Identify which cell holds the provided text, then report its (x, y) central coordinate. 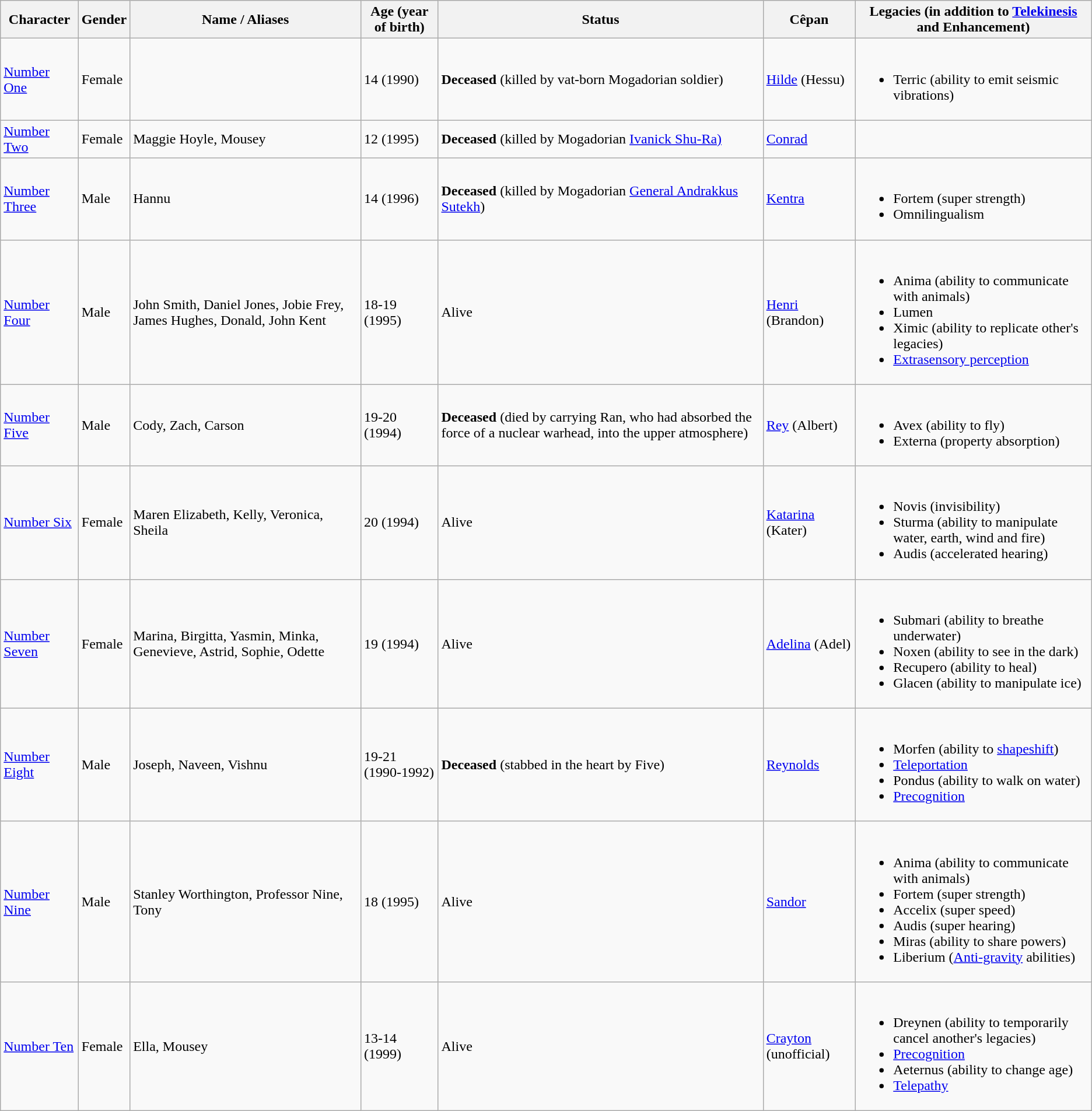
Cody, Zach, Carson (246, 425)
Rey (Albert) (809, 425)
Number Ten (40, 1046)
Maggie Hoyle, Mousey (246, 139)
18 (1995) (400, 902)
Number Six (40, 523)
Deceased (killed by Mogadorian Ivanick Shu-Ra) (601, 139)
20 (1994) (400, 523)
Reynolds (809, 765)
Hannu (246, 199)
Character (40, 20)
Ella, Mousey (246, 1046)
Age (year of birth) (400, 20)
Deceased (killed by Mogadorian General Andrakkus Sutekh) (601, 199)
Number One (40, 79)
Number Seven (40, 644)
Joseph, Naveen, Vishnu (246, 765)
Number Four (40, 312)
Status (601, 20)
12 (1995) (400, 139)
Marina, Birgitta, Yasmin, Minka, Genevieve, Astrid, Sophie, Odette (246, 644)
Fortem (super strength)Omnilingualism (974, 199)
Henri (Brandon) (809, 312)
Deceased (stabbed in the heart by Five) (601, 765)
Hilde (Hessu) (809, 79)
Deceased (killed by vat-born Mogadorian soldier) (601, 79)
Submari (ability to breathe underwater)Noxen (ability to see in the dark)Recupero (ability to heal)Glacen (ability to manipulate ice) (974, 644)
Avex (ability to fly)Externa (property absorption) (974, 425)
Cêpan (809, 20)
Maren Elizabeth, Kelly, Veronica, Sheila (246, 523)
Number Three (40, 199)
Morfen (ability to shapeshift)TeleportationPondus (ability to walk on water)Precognition (974, 765)
Crayton (unofficial) (809, 1046)
Gender (104, 20)
14 (1996) (400, 199)
19-21 (1990-1992) (400, 765)
Adelina (Adel) (809, 644)
Novis (invisibility)Sturma (ability to manipulate water, earth, wind and fire)Audis (accelerated hearing) (974, 523)
Number Eight (40, 765)
John Smith, Daniel Jones, Jobie Frey, James Hughes, Donald, John Kent (246, 312)
19 (1994) (400, 644)
Number Two (40, 139)
Dreynen (ability to temporarily cancel another's legacies)PrecognitionAeternus (ability to change age)Telepathy (974, 1046)
Deceased (died by carrying Ran, who had absorbed the force of a nuclear warhead, into the upper atmosphere) (601, 425)
18-19 (1995) (400, 312)
Anima (ability to communicate with animals)LumenXimic (ability to replicate other's legacies)Extrasensory perception (974, 312)
Kentra (809, 199)
Name / Aliases (246, 20)
Terric (ability to emit seismic vibrations) (974, 79)
19-20 (1994) (400, 425)
Katarina (Kater) (809, 523)
Number Nine (40, 902)
14 (1990) (400, 79)
Conrad (809, 139)
Stanley Worthington, Professor Nine, Tony (246, 902)
Sandor (809, 902)
Legacies (in addition to Telekinesis and Enhancement) (974, 20)
Number Five (40, 425)
13-14 (1999) (400, 1046)
